Extract the [x, y] coordinate from the center of the cell holding the provided text.  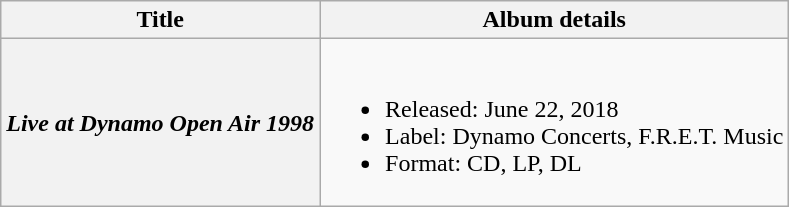
Title [160, 20]
Released: June 22, 2018Label: Dynamo Concerts, F.R.E.T. MusicFormat: CD, LP, DL [554, 122]
Live at Dynamo Open Air 1998 [160, 122]
Album details [554, 20]
